Determine the (x, y) coordinate at the center of the cell enclosing the given text.  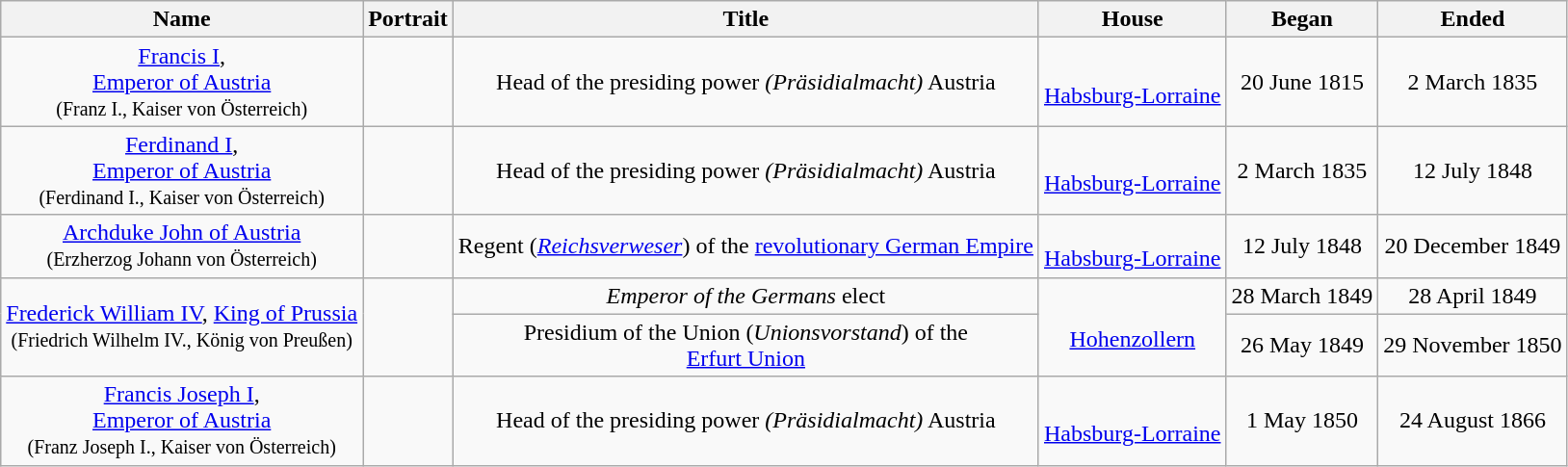
Portrait (408, 19)
Regent (Reichsverweser) of the revolutionary German Empire (745, 246)
29 November 1850 (1473, 345)
24 August 1866 (1473, 421)
Ended (1473, 19)
Hohenzollern (1133, 327)
Title (745, 19)
Frederick William IV, King of Prussia(Friedrich Wilhelm IV., König von Preußen) (182, 327)
Presidium of the Union (Unionsvorstand) of theErfurt Union (745, 345)
Francis I,Emperor of Austria(Franz I., Kaiser von Österreich) (182, 82)
20 June 1815 (1302, 82)
Name (182, 19)
Archduke John of Austria(Erzherzog Johann von Österreich) (182, 246)
20 December 1849 (1473, 246)
Francis Joseph I,Emperor of Austria(Franz Joseph I., Kaiser von Österreich) (182, 421)
Ferdinand I,Emperor of Austria(Ferdinand I., Kaiser von Österreich) (182, 170)
28 March 1849 (1302, 296)
28 April 1849 (1473, 296)
Began (1302, 19)
House (1133, 19)
Emperor of the Germans elect (745, 296)
26 May 1849 (1302, 345)
1 May 1850 (1302, 421)
